Find where the given text appears and provide that cell's center as [X, Y] coordinate. 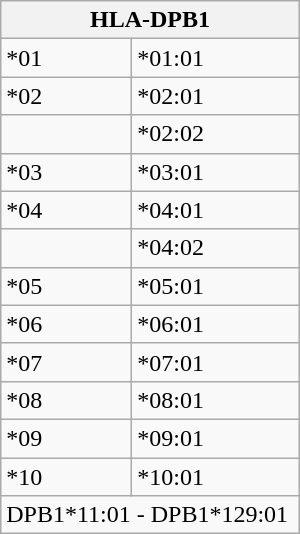
*03 [66, 172]
*08:01 [216, 400]
*06:01 [216, 324]
*09 [66, 438]
*04:01 [216, 210]
*06 [66, 324]
*05 [66, 286]
*08 [66, 400]
*05:01 [216, 286]
*04:02 [216, 248]
*07 [66, 362]
*02 [66, 96]
HLA-DPB1 [150, 20]
*03:01 [216, 172]
*10:01 [216, 477]
*01:01 [216, 58]
*02:02 [216, 134]
*04 [66, 210]
*10 [66, 477]
*09:01 [216, 438]
DPB1*11:01 - DPB1*129:01 [150, 515]
*07:01 [216, 362]
*01 [66, 58]
*02:01 [216, 96]
